Provide the [x, y] coordinate of the cell's center where the given text is located.  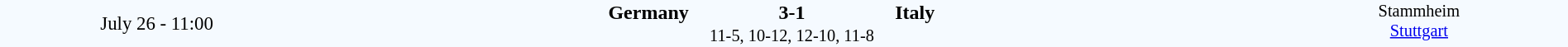
3-1 [791, 12]
Italy [1082, 12]
11-5, 10-12, 12-10, 11-8 [792, 36]
July 26 - 11:00 [157, 23]
StammheimStuttgart [1419, 23]
Germany [501, 12]
